Detect which cell encompasses the target text, then output its (X, Y) center coordinate. 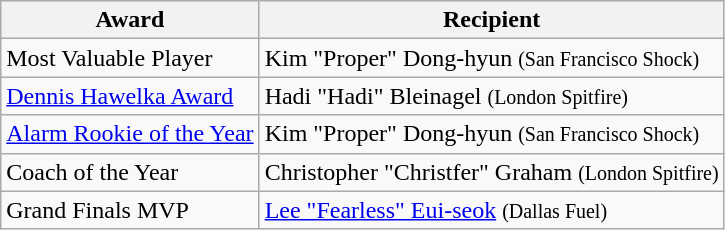
Alarm Rookie of the Year (130, 134)
Award (130, 20)
Grand Finals MVP (130, 210)
Dennis Hawelka Award (130, 96)
Most Valuable Player (130, 58)
Hadi "Hadi" Bleinagel (London Spitfire) (492, 96)
Lee "Fearless" Eui-seok (Dallas Fuel) (492, 210)
Christopher "Christfer" Graham (London Spitfire) (492, 172)
Recipient (492, 20)
Coach of the Year (130, 172)
